From the cell containing the given text, extract its center point as [x, y] coordinate. 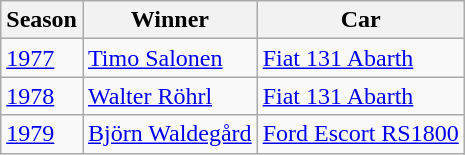
1977 [42, 58]
Björn Waldegård [170, 134]
Walter Röhrl [170, 96]
1979 [42, 134]
Ford Escort RS1800 [360, 134]
Winner [170, 20]
Car [360, 20]
Timo Salonen [170, 58]
1978 [42, 96]
Season [42, 20]
